Detect which cell encompasses the target text, then output its (x, y) center coordinate. 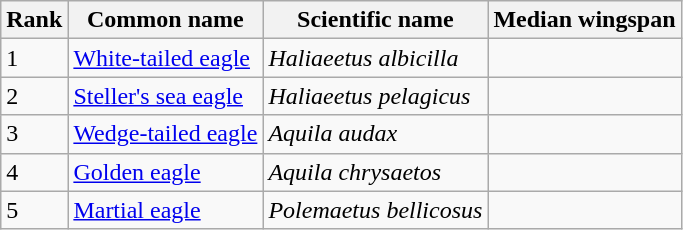
Golden eagle (166, 172)
Median wingspan (584, 20)
Martial eagle (166, 210)
White-tailed eagle (166, 58)
2 (34, 96)
Steller's sea eagle (166, 96)
4 (34, 172)
3 (34, 134)
Haliaeetus albicilla (376, 58)
Aquila audax (376, 134)
1 (34, 58)
Aquila chrysaetos (376, 172)
5 (34, 210)
Polemaetus bellicosus (376, 210)
Haliaeetus pelagicus (376, 96)
Scientific name (376, 20)
Wedge-tailed eagle (166, 134)
Rank (34, 20)
Common name (166, 20)
